For the text-containing cell, return its midpoint in [x, y] coordinate format. 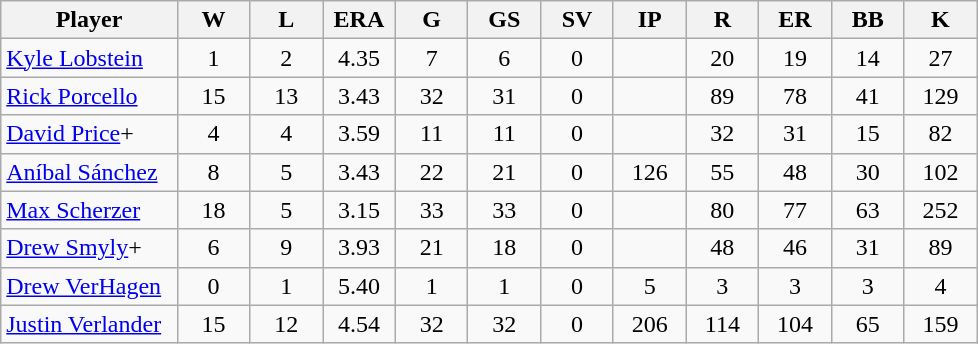
104 [796, 324]
78 [796, 96]
Rick Porcello [90, 96]
9 [286, 248]
159 [940, 324]
R [722, 20]
8 [214, 172]
77 [796, 210]
13 [286, 96]
Aníbal Sánchez [90, 172]
Drew Smyly+ [90, 248]
41 [868, 96]
Kyle Lobstein [90, 58]
14 [868, 58]
Justin Verlander [90, 324]
46 [796, 248]
4.54 [360, 324]
27 [940, 58]
5.40 [360, 286]
3.59 [360, 134]
Max Scherzer [90, 210]
206 [650, 324]
19 [796, 58]
4.35 [360, 58]
3.93 [360, 248]
22 [432, 172]
65 [868, 324]
114 [722, 324]
12 [286, 324]
K [940, 20]
ERA [360, 20]
80 [722, 210]
2 [286, 58]
W [214, 20]
55 [722, 172]
ER [796, 20]
3.15 [360, 210]
7 [432, 58]
20 [722, 58]
126 [650, 172]
129 [940, 96]
30 [868, 172]
G [432, 20]
David Price+ [90, 134]
BB [868, 20]
SV [578, 20]
63 [868, 210]
IP [650, 20]
102 [940, 172]
Drew VerHagen [90, 286]
252 [940, 210]
82 [940, 134]
L [286, 20]
Player [90, 20]
GS [504, 20]
